For the text-containing cell, return its midpoint in (X, Y) coordinate format. 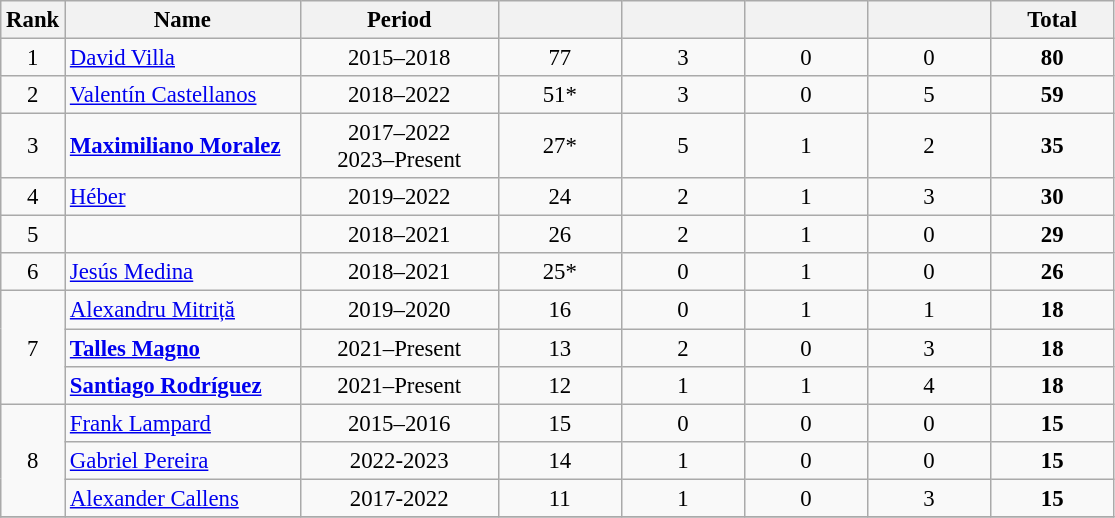
Alexander Callens (183, 498)
13 (560, 348)
12 (560, 385)
27* (560, 146)
51* (560, 95)
Héber (183, 197)
David Villa (183, 58)
2015–2018 (399, 58)
80 (1052, 58)
Rank (33, 20)
2019–2022 (399, 197)
11 (560, 498)
2019–2020 (399, 310)
Total (1052, 20)
2022-2023 (399, 460)
25* (560, 273)
2018–2022 (399, 95)
30 (1052, 197)
Talles Magno (183, 348)
29 (1052, 235)
2017–20222023–Present (399, 146)
16 (560, 310)
Santiago Rodríguez (183, 385)
Name (183, 20)
Alexandru Mitriță (183, 310)
35 (1052, 146)
59 (1052, 95)
8 (33, 460)
2015–2016 (399, 423)
Maximiliano Moralez (183, 146)
77 (560, 58)
Jesús Medina (183, 273)
Valentín Castellanos (183, 95)
14 (560, 460)
7 (33, 348)
24 (560, 197)
Gabriel Pereira (183, 460)
6 (33, 273)
Frank Lampard (183, 423)
Period (399, 20)
2017-2022 (399, 498)
